Pinpoint the cell where the given text exists, returning its [X, Y] midpoint coordinate. 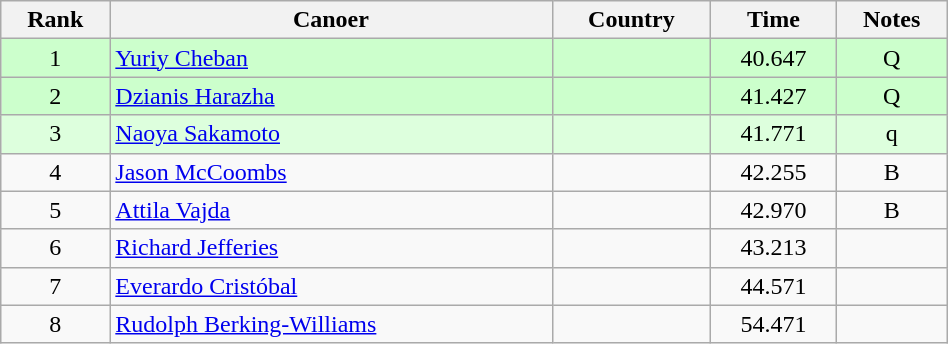
q [892, 134]
7 [56, 286]
Rudolph Berking-Williams [331, 324]
Canoer [331, 20]
Attila Vajda [331, 210]
42.255 [774, 172]
41.771 [774, 134]
Yuriy Cheban [331, 58]
42.970 [774, 210]
40.647 [774, 58]
2 [56, 96]
43.213 [774, 248]
4 [56, 172]
8 [56, 324]
Notes [892, 20]
Rank [56, 20]
44.571 [774, 286]
Country [632, 20]
54.471 [774, 324]
Jason McCoombs [331, 172]
3 [56, 134]
Naoya Sakamoto [331, 134]
Time [774, 20]
Everardo Cristóbal [331, 286]
41.427 [774, 96]
Dzianis Harazha [331, 96]
1 [56, 58]
Richard Jefferies [331, 248]
5 [56, 210]
6 [56, 248]
